Pinpoint the cell where the given text exists, returning its [X, Y] midpoint coordinate. 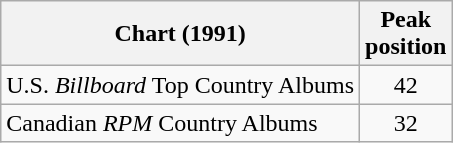
Peakposition [406, 34]
U.S. Billboard Top Country Albums [180, 85]
Chart (1991) [180, 34]
32 [406, 123]
Canadian RPM Country Albums [180, 123]
42 [406, 85]
